Locate the cell with the specified text and output its (x, y) center coordinate. 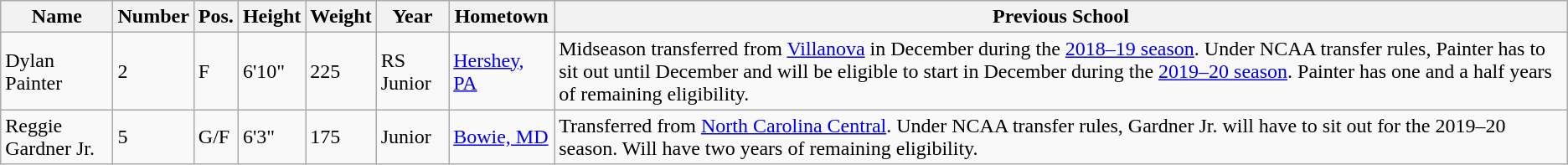
F (216, 71)
Pos. (216, 17)
2 (153, 71)
Junior (412, 137)
Number (153, 17)
G/F (216, 137)
175 (341, 137)
RS Junior (412, 71)
Hershey, PA (502, 71)
Height (271, 17)
Reggie Gardner Jr. (57, 137)
Hometown (502, 17)
6'3" (271, 137)
Dylan Painter (57, 71)
Weight (341, 17)
Previous School (1061, 17)
225 (341, 71)
Year (412, 17)
5 (153, 137)
Name (57, 17)
6'10" (271, 71)
Bowie, MD (502, 137)
